Extract the (x, y) coordinate from the center of the cell holding the provided text.  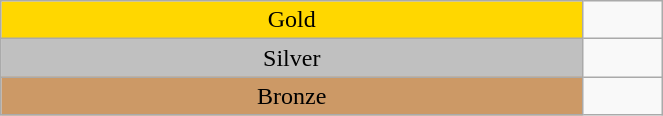
Gold (292, 20)
Silver (292, 58)
Bronze (292, 96)
